Scan for the cell matching the given text and deliver its (X, Y) coordinate at center. 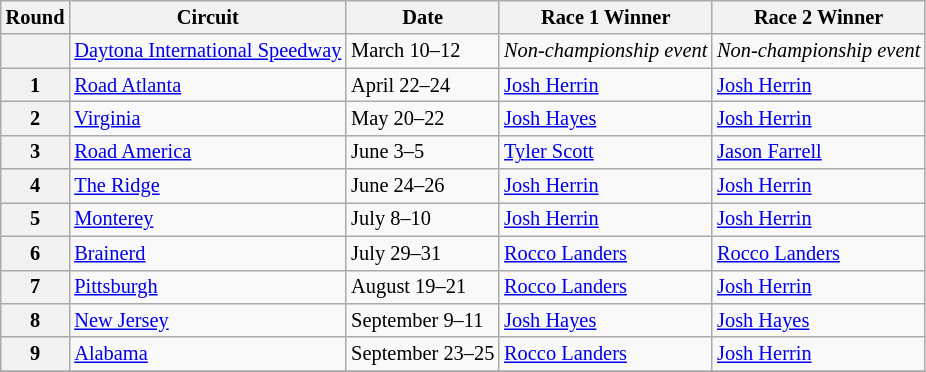
Alabama (208, 354)
Jason Farrell (818, 152)
September 9–11 (422, 320)
The Ridge (208, 186)
New Jersey (208, 320)
June 24–26 (422, 186)
8 (36, 320)
Monterey (208, 219)
4 (36, 186)
March 10–12 (422, 51)
9 (36, 354)
July 29–31 (422, 253)
Daytona International Speedway (208, 51)
5 (36, 219)
Virginia (208, 118)
September 23–25 (422, 354)
1 (36, 85)
Date (422, 17)
Race 2 Winner (818, 17)
May 20–22 (422, 118)
2 (36, 118)
Race 1 Winner (606, 17)
April 22–24 (422, 85)
Road Atlanta (208, 85)
6 (36, 253)
Pittsburgh (208, 287)
7 (36, 287)
June 3–5 (422, 152)
Tyler Scott (606, 152)
Circuit (208, 17)
August 19–21 (422, 287)
3 (36, 152)
Brainerd (208, 253)
Road America (208, 152)
Round (36, 17)
July 8–10 (422, 219)
